Return (x, y) of the center of cell containing provided text 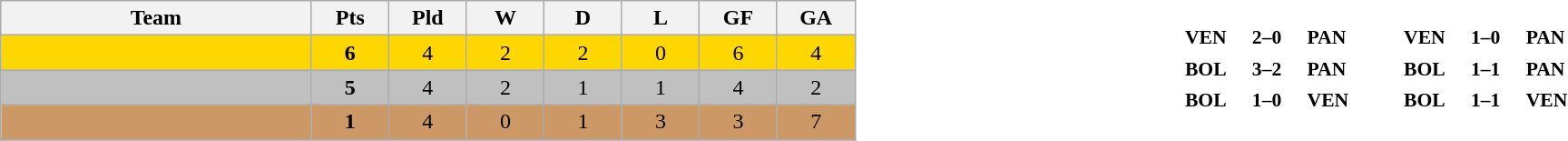
7 (816, 122)
GA (816, 18)
GF (739, 18)
D (583, 18)
Team (156, 18)
2–0 (1267, 37)
3–2 (1267, 69)
Pts (350, 18)
Pld (428, 18)
L (661, 18)
W (505, 18)
5 (350, 87)
